Return (X, Y) of the center of cell containing provided text 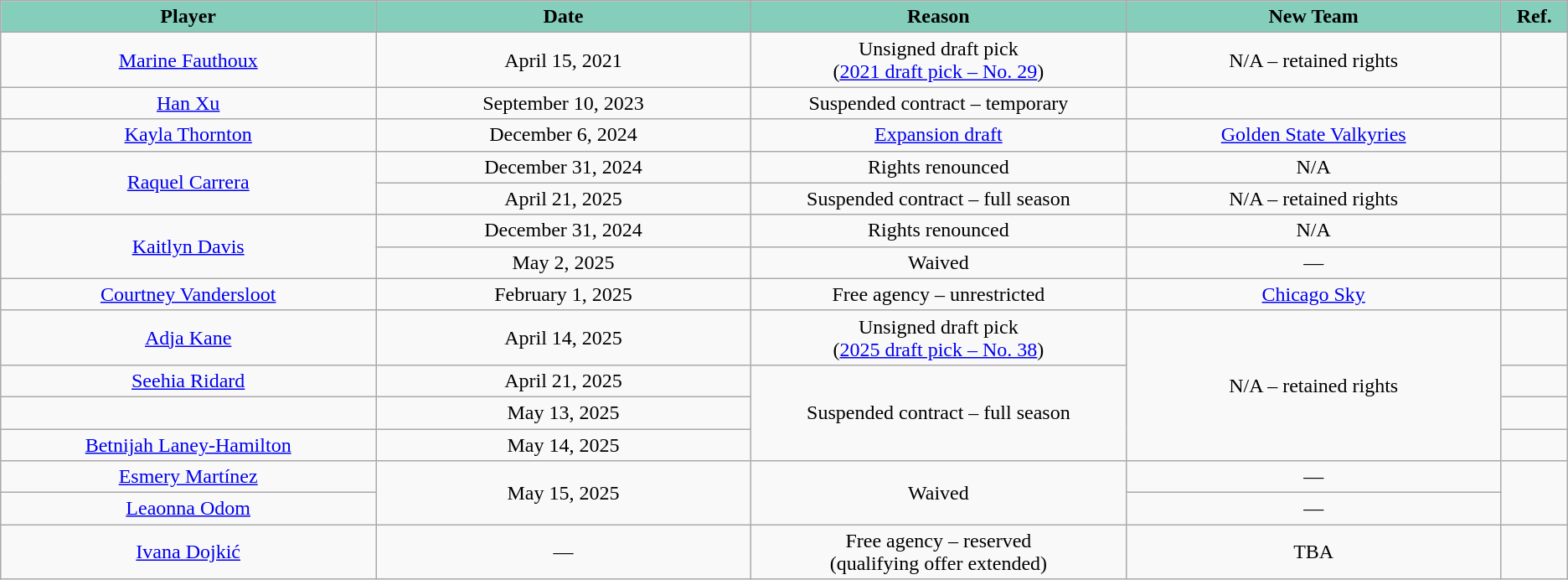
April 14, 2025 (564, 337)
May 2, 2025 (564, 262)
Adja Kane (188, 337)
Leaonna Odom (188, 509)
New Team (1313, 17)
Reason (938, 17)
May 14, 2025 (564, 445)
May 13, 2025 (564, 412)
Suspended contract – temporary (938, 103)
Unsigned draft pick(2021 draft pick – No. 29) (938, 60)
Raquel Carrera (188, 183)
Ref. (1534, 17)
Date (564, 17)
February 1, 2025 (564, 294)
April 15, 2021 (564, 60)
September 10, 2023 (564, 103)
December 6, 2024 (564, 135)
May 15, 2025 (564, 493)
Betnijah Laney-Hamilton (188, 445)
Courtney Vandersloot (188, 294)
Ivana Dojkić (188, 552)
Free agency – reserved(qualifying offer extended) (938, 552)
Unsigned draft pick(2025 draft pick – No. 38) (938, 337)
Esmery Martínez (188, 477)
Seehia Ridard (188, 381)
Han Xu (188, 103)
TBA (1313, 552)
Marine Fauthoux (188, 60)
Chicago Sky (1313, 294)
Golden State Valkyries (1313, 135)
Kayla Thornton (188, 135)
Free agency – unrestricted (938, 294)
Expansion draft (938, 135)
Kaitlyn Davis (188, 246)
Player (188, 17)
